Return the (X, Y) coordinate for the center point of the cell that contains the specified text.  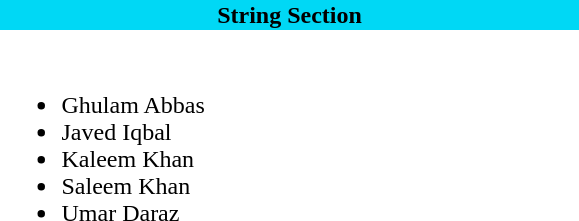
String Section (290, 15)
